Return the (x, y) coordinate for the center point of the cell that contains the specified text.  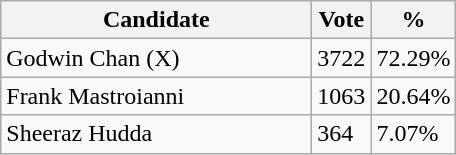
7.07% (414, 134)
Vote (342, 20)
Candidate (156, 20)
20.64% (414, 96)
Godwin Chan (X) (156, 58)
Frank Mastroianni (156, 96)
3722 (342, 58)
Sheeraz Hudda (156, 134)
72.29% (414, 58)
364 (342, 134)
1063 (342, 96)
% (414, 20)
